Extract the (x, y) coordinate from the center of the cell holding the provided text.  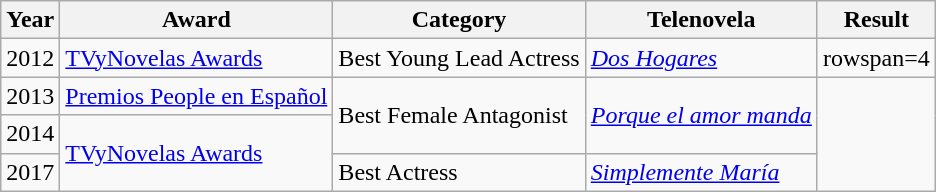
Premios People en Español (196, 96)
Category (459, 20)
Simplemente María (701, 172)
Best Female Antagonist (459, 115)
Best Actress (459, 172)
Telenovela (701, 20)
rowspan=4 (876, 58)
Result (876, 20)
Porque el amor manda (701, 115)
2013 (30, 96)
2014 (30, 134)
Best Young Lead Actress (459, 58)
2017 (30, 172)
Year (30, 20)
Dos Hogares (701, 58)
Award (196, 20)
2012 (30, 58)
